Return [X, Y] of the center of cell containing provided text 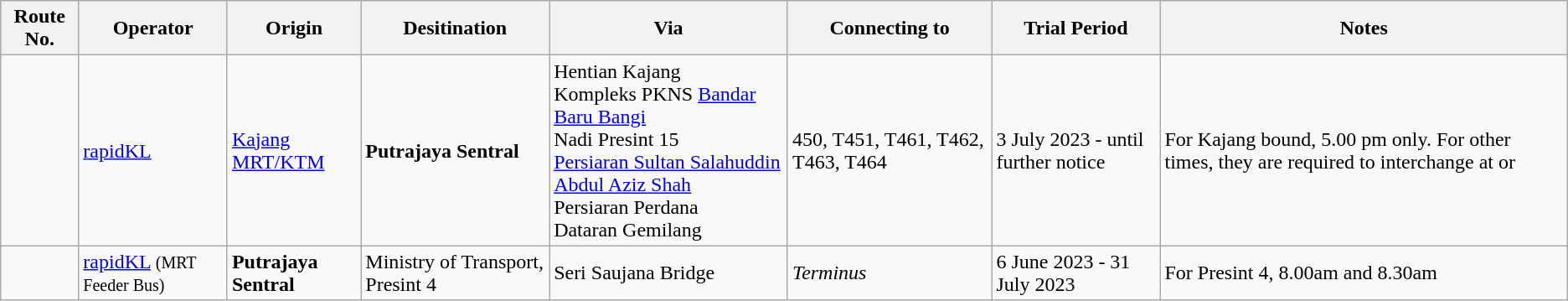
rapidKL (MRT Feeder Bus) [153, 273]
450, T451, T461, T462, T463, T464 [890, 151]
Kajang MRT/KTM [293, 151]
Connecting to [890, 29]
For Kajang bound, 5.00 pm only. For other times, they are required to interchange at or [1364, 151]
Route No. [40, 29]
Operator [153, 29]
rapidKL [153, 151]
Origin [293, 29]
Via [668, 29]
6 June 2023 - 31 July 2023 [1075, 273]
Ministry of Transport, Presint 4 [456, 273]
Terminus [890, 273]
3 July 2023 - until further notice [1075, 151]
Desitination [456, 29]
Seri Saujana Bridge [668, 273]
Hentian KajangKompleks PKNS Bandar Baru BangiNadi Presint 15Persiaran Sultan Salahuddin Abdul Aziz ShahPersiaran PerdanaDataran Gemilang [668, 151]
Notes [1364, 29]
For Presint 4, 8.00am and 8.30am [1364, 273]
Trial Period [1075, 29]
